Return (x, y) of the center of cell containing provided text 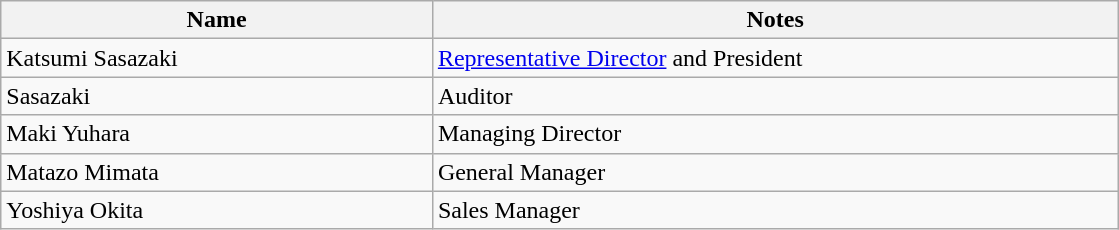
General Manager (775, 172)
Notes (775, 20)
Katsumi Sasazaki (217, 58)
Representative Director and President (775, 58)
Auditor (775, 96)
Sasazaki (217, 96)
Managing Director (775, 134)
Yoshiya Okita (217, 210)
Sales Manager (775, 210)
Maki Yuhara (217, 134)
Name (217, 20)
Matazo Mimata (217, 172)
